Find where the given text appears and provide that cell's center as (X, Y) coordinate. 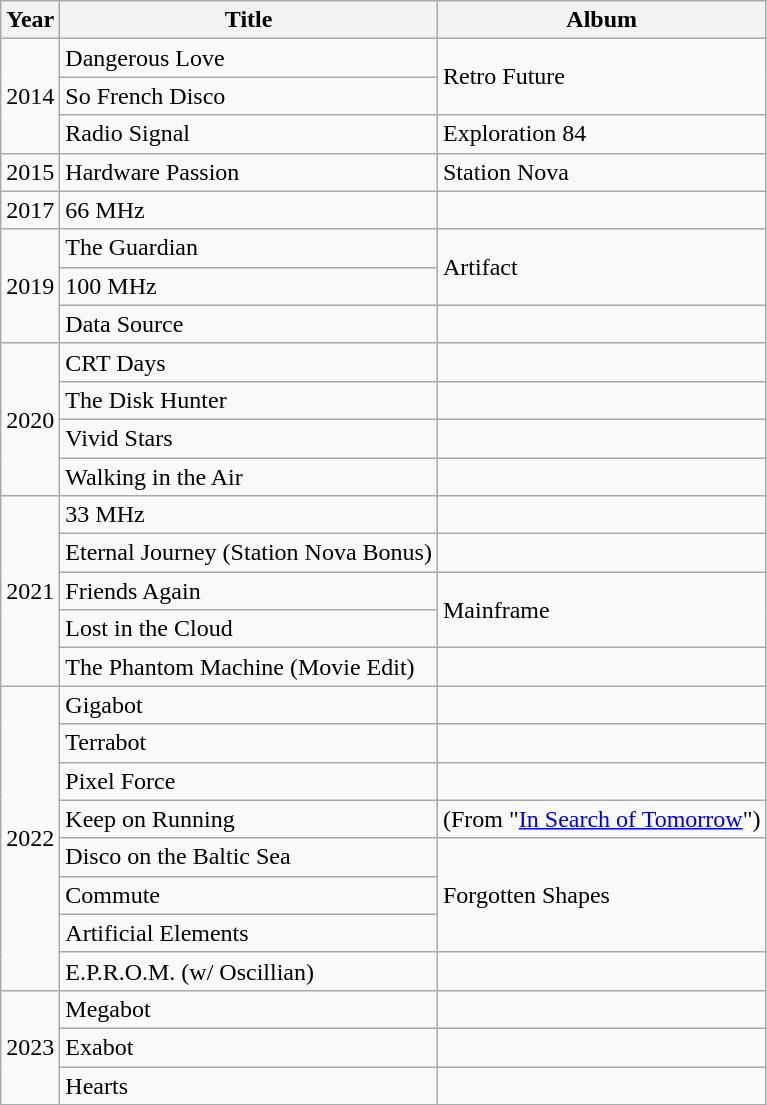
Mainframe (601, 610)
Station Nova (601, 172)
Lost in the Cloud (249, 629)
2021 (30, 591)
So French Disco (249, 96)
Walking in the Air (249, 477)
Artifact (601, 267)
Megabot (249, 1009)
Eternal Journey (Station Nova Bonus) (249, 553)
Data Source (249, 324)
Disco on the Baltic Sea (249, 857)
100 MHz (249, 286)
Pixel Force (249, 781)
Vivid Stars (249, 438)
Terrabot (249, 743)
The Guardian (249, 248)
Keep on Running (249, 819)
Forgotten Shapes (601, 895)
Dangerous Love (249, 58)
Title (249, 20)
The Phantom Machine (Movie Edit) (249, 667)
Gigabot (249, 705)
Hearts (249, 1085)
Hardware Passion (249, 172)
2022 (30, 838)
Album (601, 20)
Artificial Elements (249, 933)
66 MHz (249, 210)
2020 (30, 419)
2015 (30, 172)
Year (30, 20)
CRT Days (249, 362)
Retro Future (601, 77)
2023 (30, 1047)
E.P.R.O.M. (w/ Oscillian) (249, 971)
(From "In Search of Tomorrow") (601, 819)
2017 (30, 210)
2019 (30, 286)
Exploration 84 (601, 134)
33 MHz (249, 515)
Commute (249, 895)
2014 (30, 96)
Radio Signal (249, 134)
Friends Again (249, 591)
Exabot (249, 1047)
The Disk Hunter (249, 400)
